Detect which cell encompasses the target text, then output its [X, Y] center coordinate. 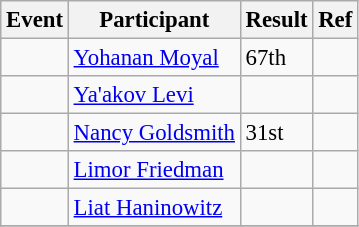
Limor Friedman [154, 170]
Event [35, 20]
Ref [336, 20]
Ya'akov Levi [154, 95]
Result [276, 20]
Yohanan Moyal [154, 58]
Nancy Goldsmith [154, 133]
31st [276, 133]
Participant [154, 20]
67th [276, 58]
Liat Haninowitz [154, 208]
